Pinpoint the cell where the given text exists, returning its [x, y] midpoint coordinate. 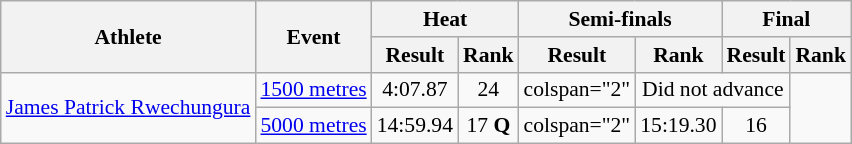
Heat [446, 19]
24 [488, 90]
5000 metres [313, 126]
Athlete [128, 36]
James Patrick Rwechungura [128, 108]
16 [756, 126]
Semi-finals [620, 19]
Final [786, 19]
14:59.94 [415, 126]
1500 metres [313, 90]
17 Q [488, 126]
Event [313, 36]
4:07.87 [415, 90]
Did not advance [712, 90]
15:19.30 [678, 126]
